Provide the (X, Y) coordinate of the cell's center where the given text is located.  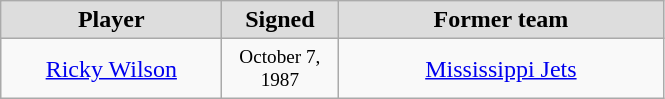
Signed (280, 20)
Player (112, 20)
Former team (501, 20)
October 7, 1987 (280, 69)
Ricky Wilson (112, 69)
Mississippi Jets (501, 69)
